Output the [x, y] coordinate of the center of the cell containing the given text.  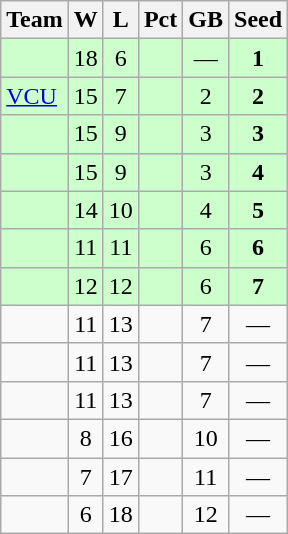
14 [86, 210]
1 [258, 58]
8 [86, 438]
VCU [35, 96]
16 [120, 438]
Pct [160, 20]
W [86, 20]
5 [258, 210]
Team [35, 20]
GB [206, 20]
L [120, 20]
Seed [258, 20]
17 [120, 477]
